Locate the cell with the specified text and output its (X, Y) center coordinate. 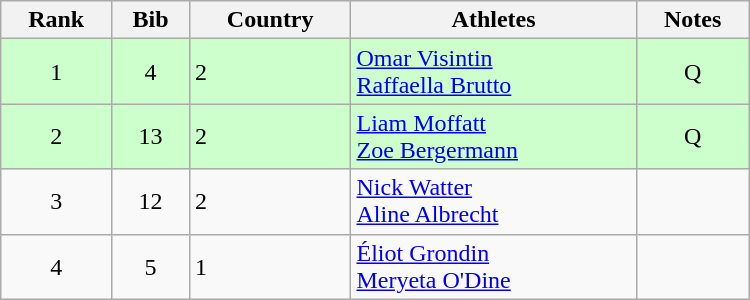
12 (151, 202)
Bib (151, 20)
Rank (56, 20)
5 (151, 266)
Nick Watter Aline Albrecht (494, 202)
Athletes (494, 20)
Omar Visintin Raffaella Brutto (494, 72)
Liam Moffatt Zoe Bergermann (494, 136)
13 (151, 136)
Éliot Grondin Meryeta O'Dine (494, 266)
Country (270, 20)
3 (56, 202)
Notes (692, 20)
